Return [X, Y] of the center of cell containing provided text 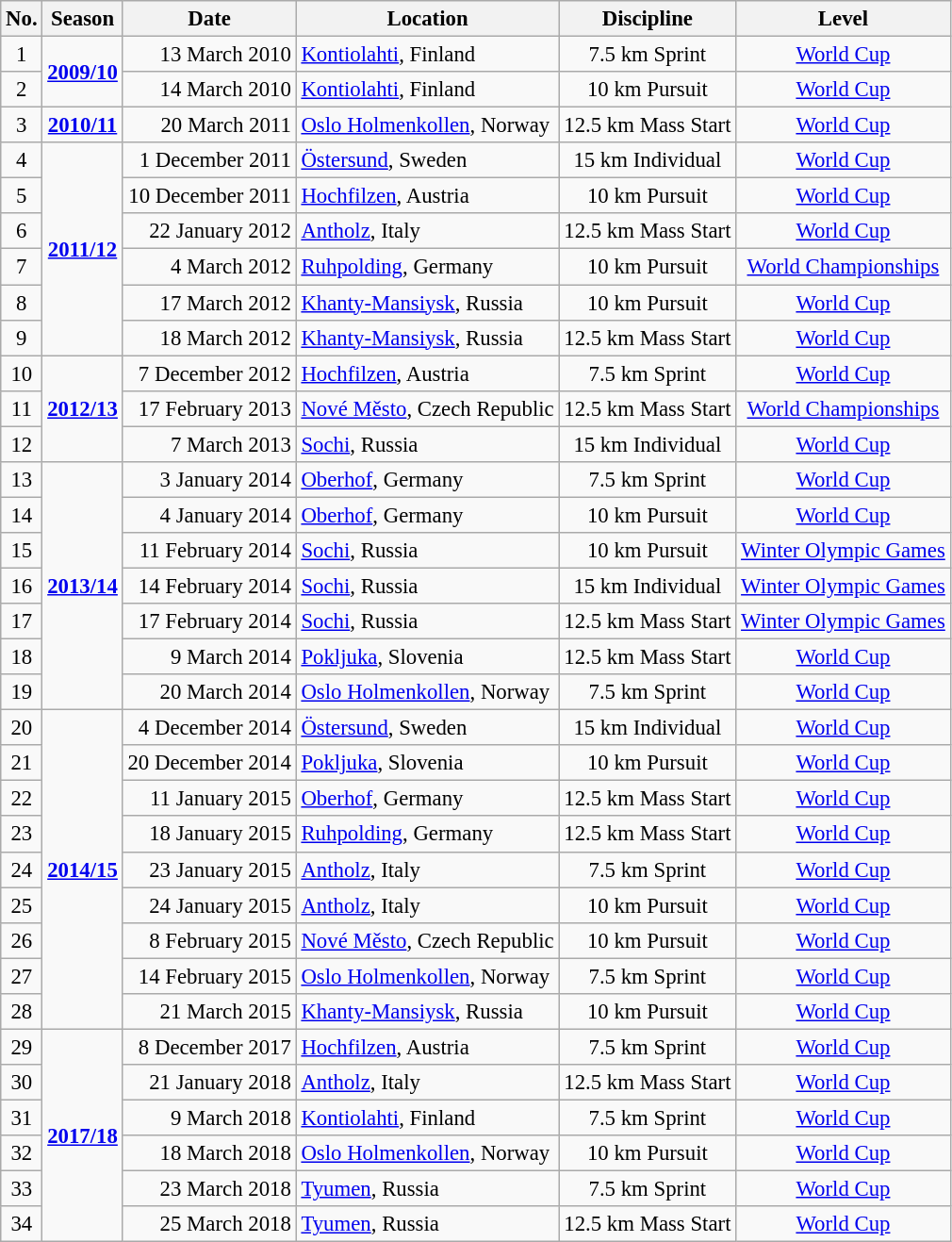
24 [22, 869]
2009/10 [83, 72]
34 [22, 1224]
7 December 2012 [209, 373]
4 January 2014 [209, 515]
22 January 2012 [209, 231]
11 February 2014 [209, 551]
8 February 2015 [209, 940]
8 [22, 303]
20 March 2011 [209, 125]
26 [22, 940]
24 January 2015 [209, 905]
30 [22, 1083]
21 March 2015 [209, 1012]
12 [22, 444]
11 January 2015 [209, 799]
2010/11 [83, 125]
6 [22, 231]
4 [22, 160]
4 December 2014 [209, 728]
10 [22, 373]
25 [22, 905]
Season [83, 19]
2011/12 [83, 249]
Date [209, 19]
7 [22, 267]
16 [22, 586]
20 December 2014 [209, 763]
17 March 2012 [209, 303]
2017/18 [83, 1135]
3 January 2014 [209, 480]
18 [22, 657]
13 [22, 480]
29 [22, 1047]
23 January 2015 [209, 869]
2014/15 [83, 869]
Location [428, 19]
17 February 2013 [209, 408]
19 [22, 692]
25 March 2018 [209, 1224]
17 February 2014 [209, 621]
No. [22, 19]
9 [22, 338]
2012/13 [83, 409]
11 [22, 408]
3 [22, 125]
21 [22, 763]
2013/14 [83, 587]
31 [22, 1118]
32 [22, 1153]
Discipline [648, 19]
13 March 2010 [209, 55]
7 March 2013 [209, 444]
18 March 2012 [209, 338]
5 [22, 196]
27 [22, 976]
9 March 2018 [209, 1118]
18 January 2015 [209, 835]
18 March 2018 [209, 1153]
23 March 2018 [209, 1189]
20 [22, 728]
17 [22, 621]
1 [22, 55]
15 [22, 551]
2 [22, 90]
Level [843, 19]
20 March 2014 [209, 692]
14 [22, 515]
21 January 2018 [209, 1083]
8 December 2017 [209, 1047]
14 February 2015 [209, 976]
1 December 2011 [209, 160]
14 March 2010 [209, 90]
4 March 2012 [209, 267]
10 December 2011 [209, 196]
14 February 2014 [209, 586]
9 March 2014 [209, 657]
33 [22, 1189]
23 [22, 835]
22 [22, 799]
28 [22, 1012]
